Output the [x, y] coordinate of the center of the cell containing the given text.  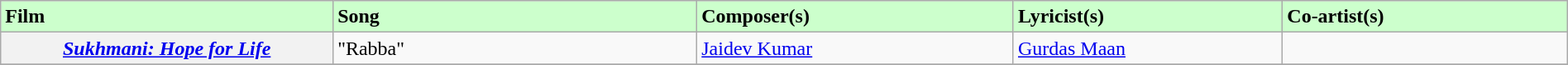
Lyricist(s) [1148, 17]
Gurdas Maan [1148, 48]
Jaidev Kumar [855, 48]
"Rabba" [515, 48]
Sukhmani: Hope for Life [167, 48]
Composer(s) [855, 17]
Film [167, 17]
Song [515, 17]
Co-artist(s) [1425, 17]
